Return (x, y) of the center of cell containing provided text 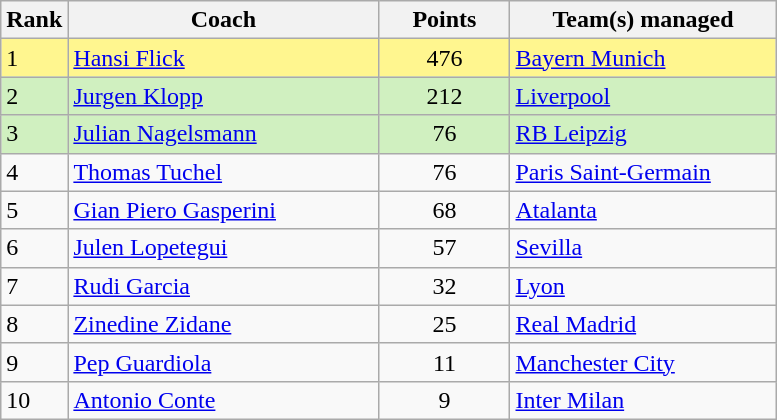
6 (34, 248)
212 (444, 96)
Hansi Flick (224, 58)
57 (444, 248)
3 (34, 134)
Coach (224, 20)
Sevilla (643, 248)
Rank (34, 20)
Lyon (643, 286)
Bayern Munich (643, 58)
68 (444, 210)
Inter Milan (643, 400)
476 (444, 58)
Antonio Conte (224, 400)
1 (34, 58)
32 (444, 286)
Zinedine Zidane (224, 324)
RB Leipzig (643, 134)
Atalanta (643, 210)
Paris Saint-Germain (643, 172)
8 (34, 324)
5 (34, 210)
2 (34, 96)
10 (34, 400)
Thomas Tuchel (224, 172)
Points (444, 20)
Team(s) managed (643, 20)
7 (34, 286)
25 (444, 324)
Pep Guardiola (224, 362)
Julian Nagelsmann (224, 134)
Gian Piero Gasperini (224, 210)
Rudi Garcia (224, 286)
11 (444, 362)
Manchester City (643, 362)
Real Madrid (643, 324)
Julen Lopetegui (224, 248)
Jurgen Klopp (224, 96)
Liverpool (643, 96)
4 (34, 172)
